Locate the cell with the specified text and output its [x, y] center coordinate. 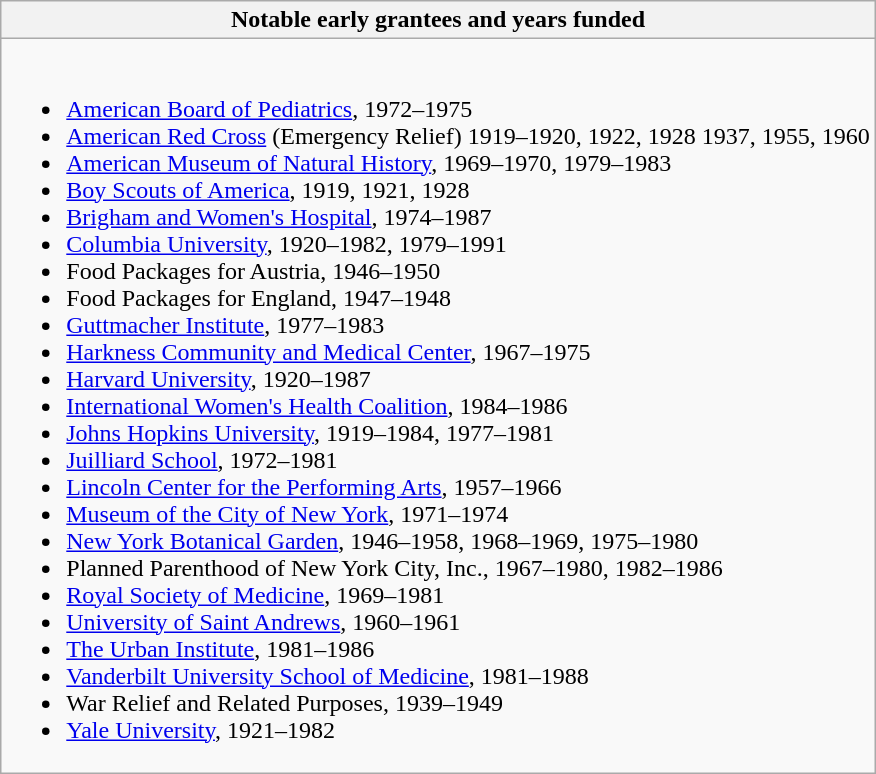
Notable early grantees and years funded [438, 20]
